Extract the [X, Y] coordinate from the center of the cell holding the provided text.  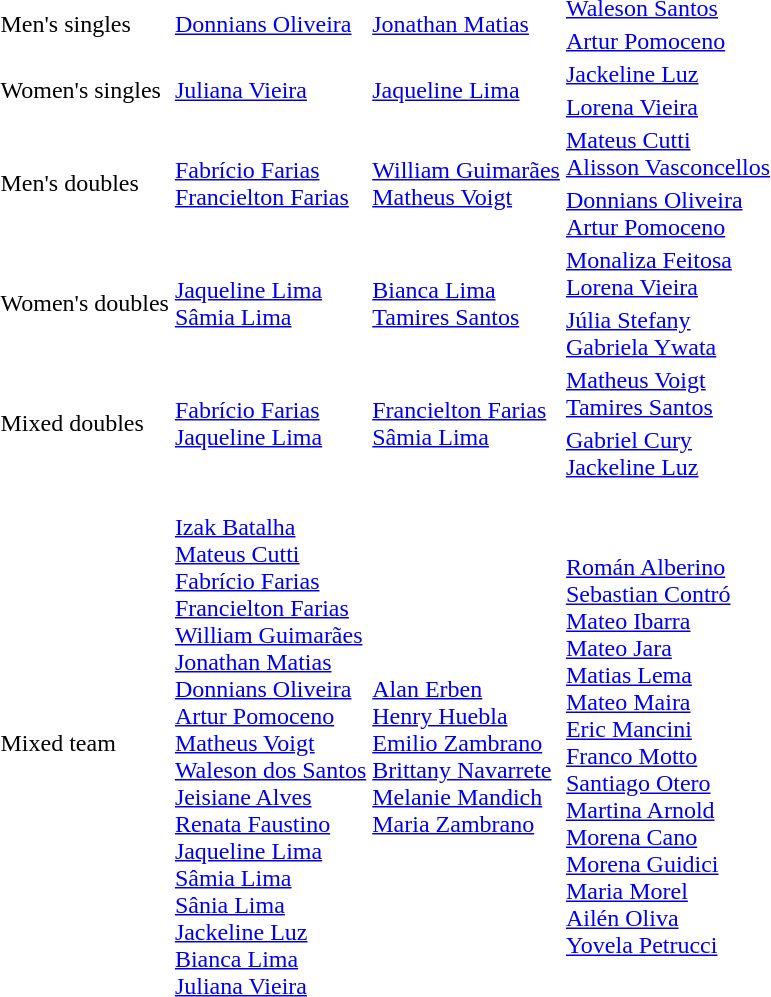
Gabriel Cury Jackeline Luz [668, 454]
Mateus Cutti Alisson Vasconcellos [668, 154]
Jackeline Luz [668, 74]
Francielton Farias Sâmia Lima [466, 424]
William Guimarães Matheus Voigt [466, 184]
Matheus Voigt Tamires Santos [668, 394]
Monaliza Feitosa Lorena Vieira [668, 274]
Jaqueline Lima Sâmia Lima [270, 304]
Juliana Vieira [270, 90]
Bianca Lima Tamires Santos [466, 304]
Artur Pomoceno [668, 41]
Fabrício Farias Jaqueline Lima [270, 424]
Fabrício Farias Francielton Farias [270, 184]
Donnians Oliveira Artur Pomoceno [668, 214]
Júlia Stefany Gabriela Ywata [668, 334]
Jaqueline Lima [466, 90]
Lorena Vieira [668, 107]
